Return (x, y) of the center of cell containing provided text 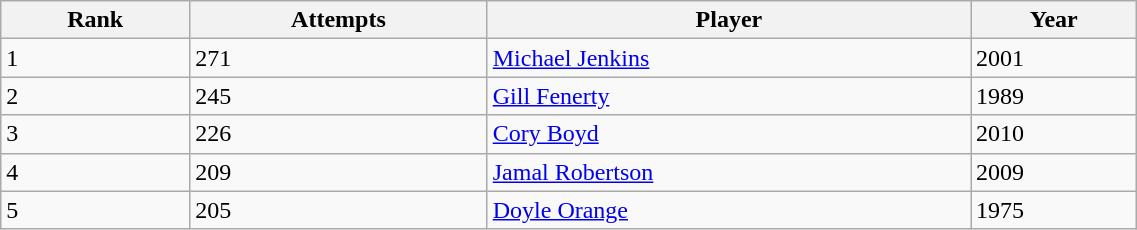
1989 (1054, 96)
271 (339, 58)
2009 (1054, 172)
5 (96, 210)
Michael Jenkins (728, 58)
Cory Boyd (728, 134)
1 (96, 58)
Gill Fenerty (728, 96)
Year (1054, 20)
3 (96, 134)
Doyle Orange (728, 210)
Rank (96, 20)
1975 (1054, 210)
Attempts (339, 20)
205 (339, 210)
2001 (1054, 58)
4 (96, 172)
226 (339, 134)
2 (96, 96)
209 (339, 172)
245 (339, 96)
Player (728, 20)
2010 (1054, 134)
Jamal Robertson (728, 172)
